Find where the given text appears and provide that cell's center as [X, Y] coordinate. 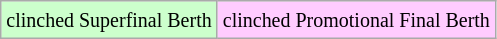
clinched Promotional Final Berth [356, 20]
clinched Superfinal Berth [109, 20]
